Return the (x, y) coordinate for the center point of the cell that contains the specified text.  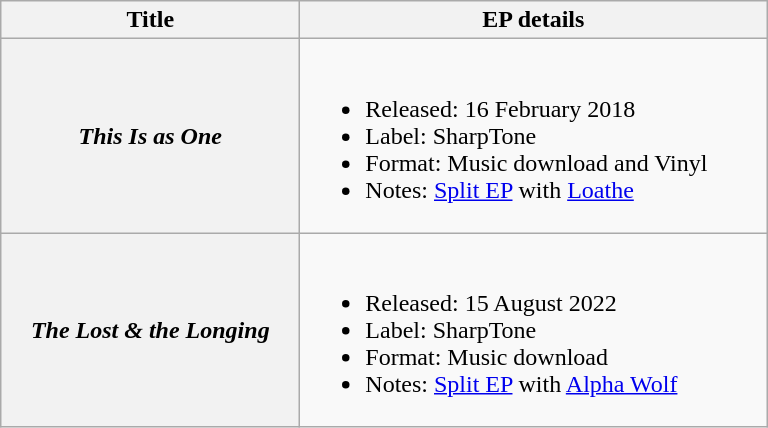
The Lost & the Longing (150, 330)
EP details (534, 20)
This Is as One (150, 136)
Title (150, 20)
Released: 15 August 2022Label: SharpToneFormat: Music downloadNotes: Split EP with Alpha Wolf (534, 330)
Released: 16 February 2018Label: SharpToneFormat: Music download and VinylNotes: Split EP with Loathe (534, 136)
